Return the (X, Y) coordinate for the center point of the cell that contains the specified text.  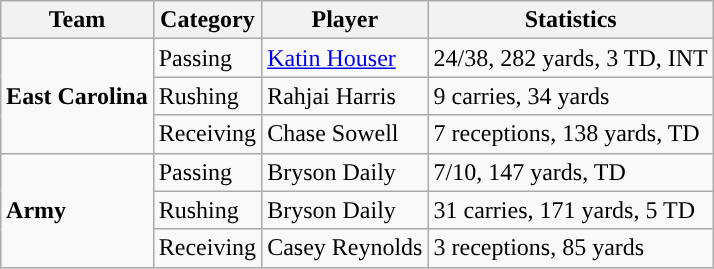
31 carries, 171 yards, 5 TD (570, 210)
Statistics (570, 20)
24/38, 282 yards, 3 TD, INT (570, 58)
9 carries, 34 yards (570, 96)
Army (78, 210)
Rahjai Harris (345, 96)
7/10, 147 yards, TD (570, 172)
East Carolina (78, 96)
Chase Sowell (345, 134)
Player (345, 20)
3 receptions, 85 yards (570, 248)
Team (78, 20)
Katin Houser (345, 58)
Casey Reynolds (345, 248)
Category (207, 20)
7 receptions, 138 yards, TD (570, 134)
